Determine the [x, y] coordinate at the center of the cell enclosing the given text.  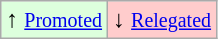
↑ Promoted [54, 20]
↓ Relegated [162, 20]
